Identify which cell holds the provided text, then report its (x, y) central coordinate. 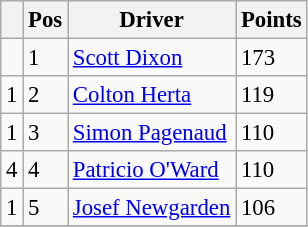
Simon Pagenaud (152, 133)
5 (46, 208)
3 (46, 133)
Scott Dixon (152, 58)
119 (272, 95)
Colton Herta (152, 95)
173 (272, 58)
106 (272, 208)
2 (46, 95)
Patricio O'Ward (152, 170)
Points (272, 20)
Josef Newgarden (152, 208)
Pos (46, 20)
Driver (152, 20)
